Extract the [x, y] coordinate from the center of the cell holding the provided text.  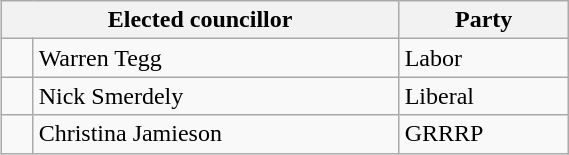
Elected councillor [200, 20]
Warren Tegg [216, 58]
Labor [484, 58]
GRRRP [484, 134]
Party [484, 20]
Liberal [484, 96]
Nick Smerdely [216, 96]
Christina Jamieson [216, 134]
